Find where the given text appears and provide that cell's center as (x, y) coordinate. 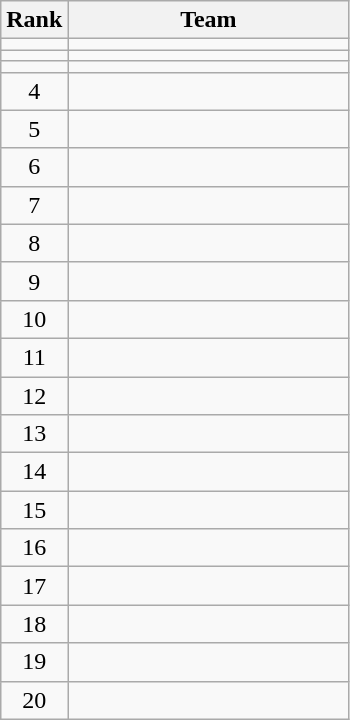
20 (34, 700)
12 (34, 395)
15 (34, 510)
18 (34, 624)
14 (34, 472)
Team (208, 20)
13 (34, 434)
17 (34, 586)
11 (34, 357)
9 (34, 281)
6 (34, 167)
16 (34, 548)
19 (34, 662)
7 (34, 205)
4 (34, 91)
Rank (34, 20)
8 (34, 243)
10 (34, 319)
5 (34, 129)
